Scan for the cell matching the given text and deliver its [X, Y] coordinate at center. 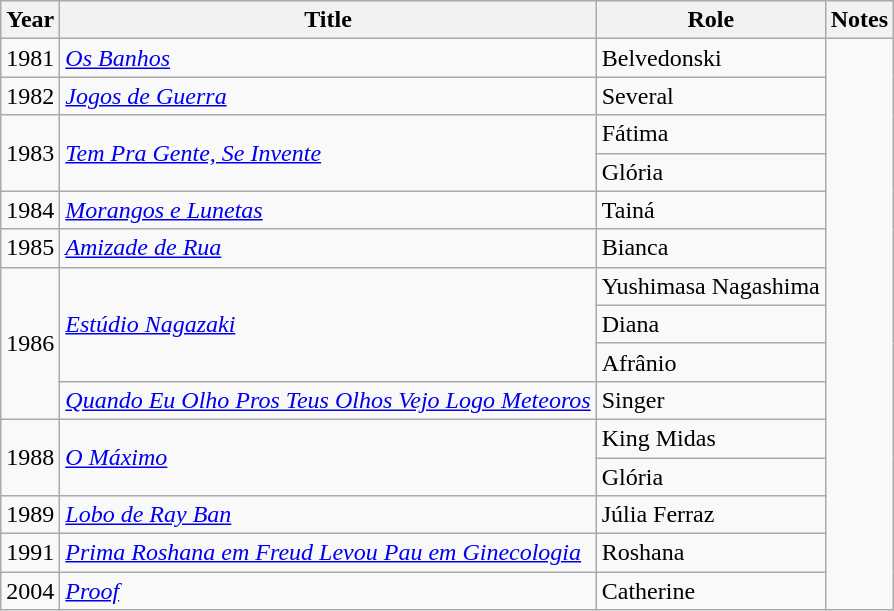
Several [710, 96]
Roshana [710, 553]
Amizade de Rua [328, 248]
Estúdio Nagazaki [328, 324]
1983 [30, 153]
Role [710, 20]
Júlia Ferraz [710, 515]
Jogos de Guerra [328, 96]
Diana [710, 324]
Title [328, 20]
1981 [30, 58]
2004 [30, 591]
Quando Eu Olho Pros Teus Olhos Vejo Logo Meteoros [328, 400]
Afrânio [710, 362]
1988 [30, 457]
Catherine [710, 591]
King Midas [710, 438]
Morangos e Lunetas [328, 210]
Belvedonski [710, 58]
1985 [30, 248]
Tainá [710, 210]
Tem Pra Gente, Se Invente [328, 153]
Proof [328, 591]
1982 [30, 96]
1984 [30, 210]
Prima Roshana em Freud Levou Pau em Ginecologia [328, 553]
Bianca [710, 248]
1989 [30, 515]
Os Banhos [328, 58]
1991 [30, 553]
O Máximo [328, 457]
1986 [30, 343]
Lobo de Ray Ban [328, 515]
Singer [710, 400]
Year [30, 20]
Fátima [710, 134]
Yushimasa Nagashima [710, 286]
Notes [859, 20]
